Scan for the cell matching the given text and deliver its [X, Y] coordinate at center. 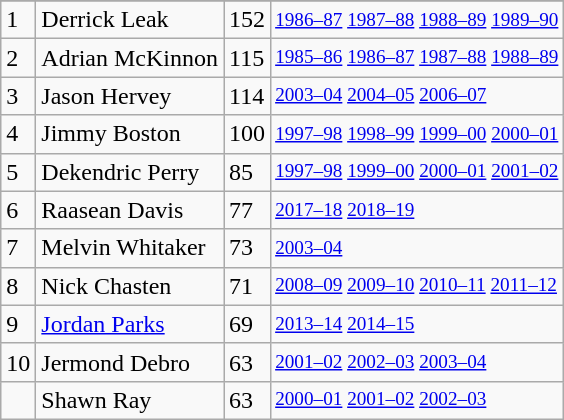
Dekendric Perry [130, 172]
2013–14 2014–15 [417, 324]
2017–18 2018–19 [417, 210]
Melvin Whitaker [130, 248]
2000–01 2001–02 2002–03 [417, 400]
Jermond Debro [130, 362]
Jimmy Boston [130, 134]
8 [18, 286]
85 [248, 172]
69 [248, 324]
Jason Hervey [130, 96]
5 [18, 172]
Jordan Parks [130, 324]
115 [248, 58]
2003–04 [417, 248]
1997–98 1998–99 1999–00 2000–01 [417, 134]
7 [18, 248]
Raasean Davis [130, 210]
9 [18, 324]
2008–09 2009–10 2010–11 2011–12 [417, 286]
3 [18, 96]
4 [18, 134]
10 [18, 362]
100 [248, 134]
114 [248, 96]
6 [18, 210]
Shawn Ray [130, 400]
2 [18, 58]
Nick Chasten [130, 286]
Adrian McKinnon [130, 58]
2003–04 2004–05 2006–07 [417, 96]
2001–02 2002–03 2003–04 [417, 362]
77 [248, 210]
1986–87 1987–88 1988–89 1989–90 [417, 20]
Derrick Leak [130, 20]
1 [18, 20]
73 [248, 248]
1985–86 1986–87 1987–88 1988–89 [417, 58]
1997–98 1999–00 2000–01 2001–02 [417, 172]
71 [248, 286]
152 [248, 20]
